Return (X, Y) of the center of cell containing provided text 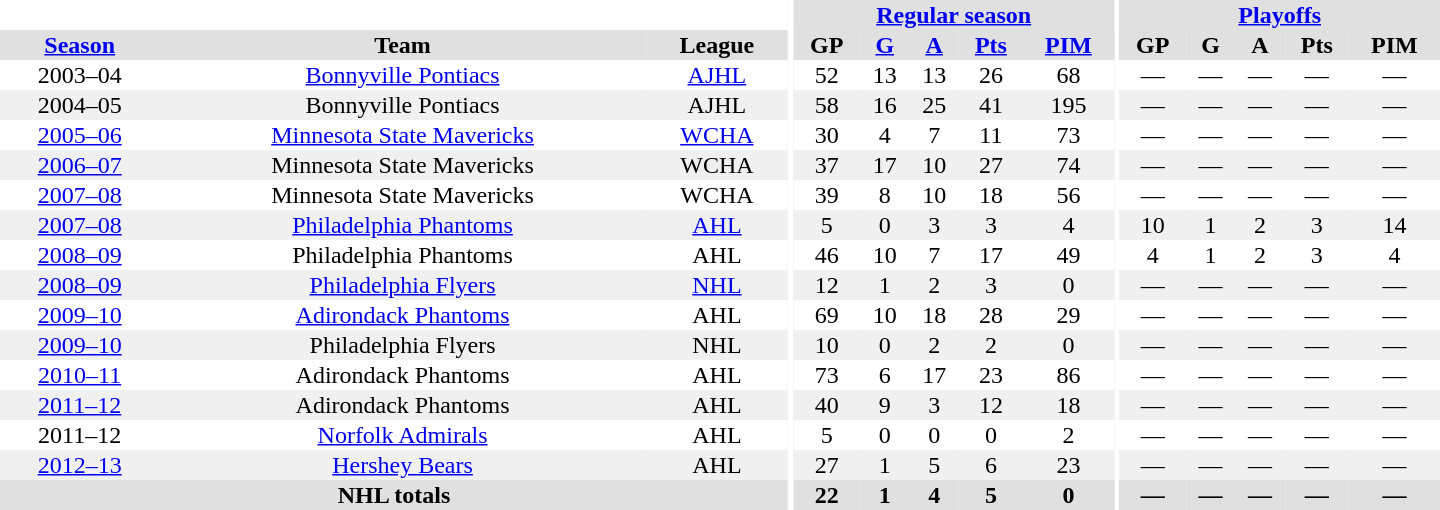
Regular season (954, 15)
16 (884, 105)
69 (828, 315)
Season (80, 45)
2004–05 (80, 105)
39 (828, 195)
37 (828, 165)
56 (1068, 195)
52 (828, 75)
40 (828, 405)
2012–13 (80, 465)
58 (828, 105)
NHL totals (394, 495)
Team (402, 45)
Norfolk Admirals (402, 435)
68 (1068, 75)
195 (1068, 105)
9 (884, 405)
86 (1068, 375)
30 (828, 135)
Hershey Bears (402, 465)
28 (991, 315)
8 (884, 195)
2010–11 (80, 375)
2005–06 (80, 135)
League (717, 45)
49 (1068, 255)
41 (991, 105)
Playoffs (1280, 15)
2006–07 (80, 165)
46 (828, 255)
22 (828, 495)
14 (1394, 225)
29 (1068, 315)
26 (991, 75)
2003–04 (80, 75)
11 (991, 135)
25 (934, 105)
74 (1068, 165)
